Find where the given text appears and provide that cell's center as [X, Y] coordinate. 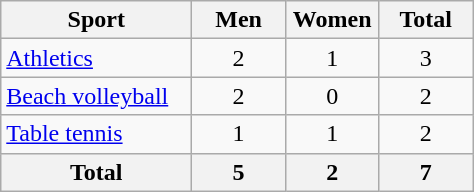
Men [239, 20]
5 [239, 172]
Beach volleyball [96, 96]
7 [426, 172]
3 [426, 58]
Athletics [96, 58]
Sport [96, 20]
0 [332, 96]
Table tennis [96, 134]
Women [332, 20]
